Return (X, Y) of the center of cell containing provided text 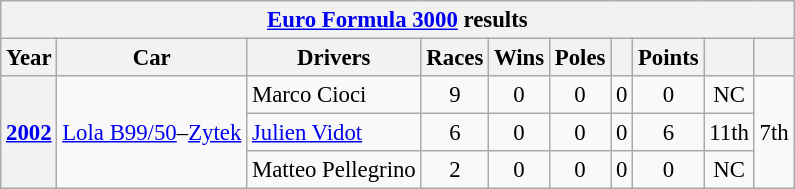
7th (774, 132)
2002 (29, 132)
Points (668, 58)
Matteo Pellegrino (334, 170)
Marco Cioci (334, 95)
Drivers (334, 58)
Euro Formula 3000 results (398, 20)
Wins (520, 58)
Julien Vidot (334, 133)
11th (729, 133)
2 (455, 170)
Car (152, 58)
Races (455, 58)
9 (455, 95)
Poles (580, 58)
Lola B99/50–Zytek (152, 132)
Year (29, 58)
